Return (x, y) of the center of cell containing provided text 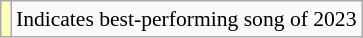
Indicates best-performing song of 2023 (186, 19)
